Locate the cell with the specified text and output its [X, Y] center coordinate. 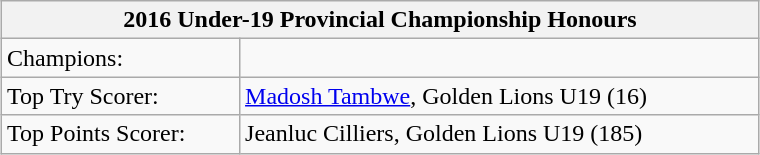
Top Try Scorer: [121, 96]
Jeanluc Cilliers, Golden Lions U19 (185) [500, 134]
Madosh Tambwe, Golden Lions U19 (16) [500, 96]
Champions: [121, 58]
Top Points Scorer: [121, 134]
2016 Under-19 Provincial Championship Honours [380, 20]
